From the cell containing the given text, extract its center point as (X, Y) coordinate. 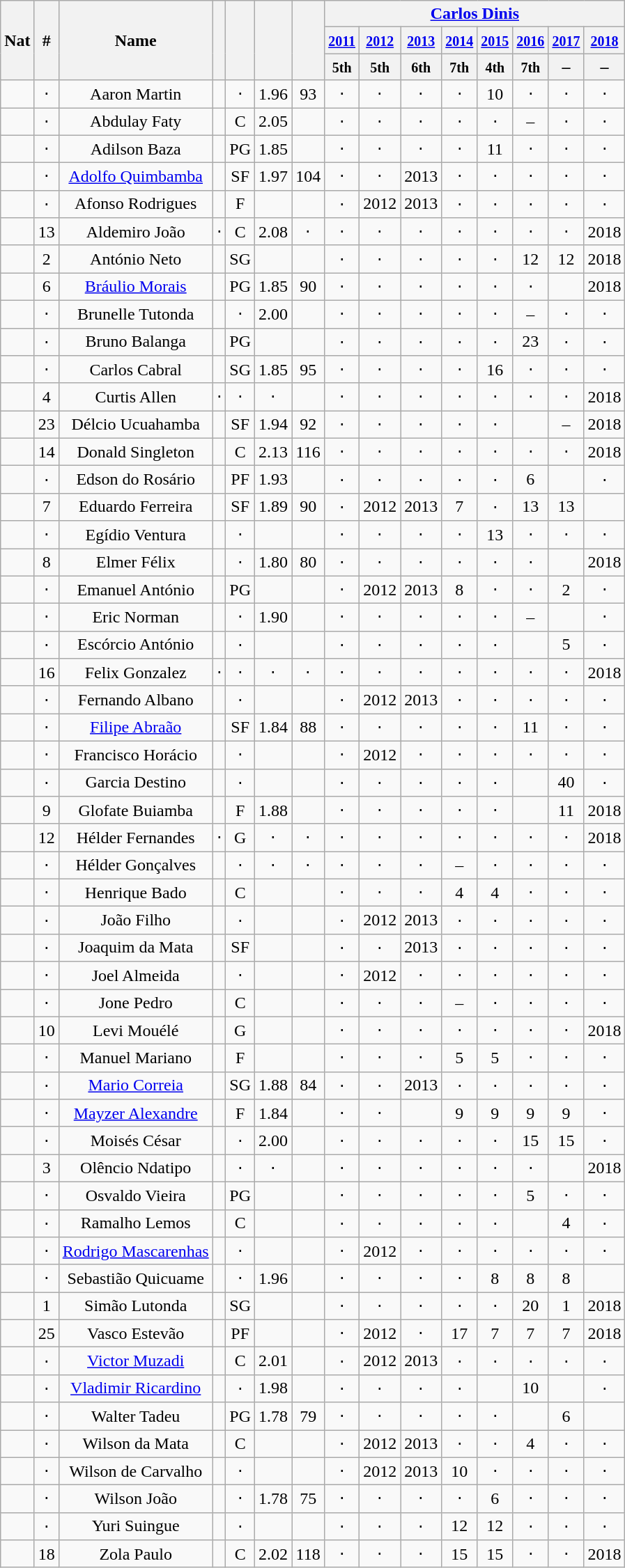
Emanuel António (135, 590)
Aaron Martin (135, 94)
3 (46, 1168)
Escórcio António (135, 645)
Zola Paulo (135, 1554)
Simão Lutonda (135, 1306)
Joaquim da Mata (135, 948)
118 (308, 1554)
Francisco Horácio (135, 755)
2016 (531, 40)
Egídio Ventura (135, 535)
Rodrigo Mascarenhas (135, 1251)
20 (531, 1306)
Délcio Ucuahamba (135, 425)
Ramalho Lemos (135, 1223)
Jone Pedro (135, 1003)
2.05 (273, 121)
Garcia Destino (135, 783)
40 (566, 783)
104 (308, 177)
Curtis Allen (135, 397)
Adilson Baza (135, 149)
Wilson de Carvalho (135, 1471)
Glofate Buiamba (135, 810)
6th (421, 67)
Mayzer Alexandre (135, 1113)
Nat (17, 40)
Mario Correia (135, 1085)
2.08 (273, 232)
Bráulio Morais (135, 287)
Olêncio Ndatipo (135, 1168)
# (46, 40)
Yuri Suingue (135, 1526)
1.98 (273, 1388)
Elmer Félix (135, 563)
92 (308, 425)
Fernando Albano (135, 700)
25 (46, 1333)
80 (308, 563)
Joel Almeida (135, 975)
1.90 (273, 618)
António Neto (135, 259)
Hélder Fernandes (135, 838)
Carlos Dinis (475, 14)
1.80 (273, 563)
Filipe Abraão (135, 728)
93 (308, 94)
Moisés César (135, 1140)
14 (46, 452)
2011 (342, 40)
84 (308, 1085)
Adolfo Quimbamba (135, 177)
Eric Norman (135, 618)
75 (308, 1499)
Hélder Gonçalves (135, 865)
Bruno Balanga (135, 342)
Vladimir Ricardino (135, 1388)
Abdulay Faty (135, 121)
Aldemiro João (135, 232)
Victor Muzadi (135, 1361)
Henrique Bado (135, 893)
Manuel Mariano (135, 1058)
116 (308, 452)
Vasco Estevão (135, 1333)
Edson do Rosário (135, 480)
1.97 (273, 177)
Brunelle Tutonda (135, 314)
2014 (460, 40)
Felix Gonzalez (135, 673)
João Filho (135, 920)
2.01 (273, 1361)
95 (308, 370)
2015 (495, 40)
Donald Singleton (135, 452)
2017 (566, 40)
Eduardo Ferreira (135, 507)
1.89 (273, 507)
1.94 (273, 425)
79 (308, 1416)
Walter Tadeu (135, 1416)
17 (460, 1333)
2.02 (273, 1554)
4th (495, 67)
18 (46, 1554)
Levi Mouélé (135, 1030)
Osvaldo Vieira (135, 1195)
1.93 (273, 480)
Carlos Cabral (135, 370)
Wilson João (135, 1499)
88 (308, 728)
Name (135, 40)
Afonso Rodrigues (135, 204)
Sebastião Quicuame (135, 1278)
2.13 (273, 452)
Wilson da Mata (135, 1444)
